Locate the cell with the specified text and output its [x, y] center coordinate. 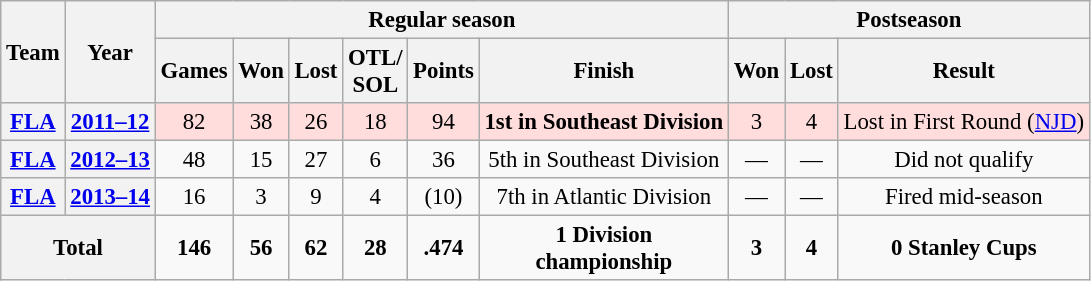
1st in Southeast Division [604, 122]
15 [261, 160]
18 [376, 122]
5th in Southeast Division [604, 160]
26 [316, 122]
94 [444, 122]
146 [194, 248]
(10) [444, 197]
Postseason [908, 20]
9 [316, 197]
Lost in First Round (NJD) [964, 122]
2012–13 [110, 160]
38 [261, 122]
Total [78, 248]
27 [316, 160]
Fired mid-season [964, 197]
2013–14 [110, 197]
1 Divisionchampionship [604, 248]
62 [316, 248]
7th in Atlantic Division [604, 197]
Year [110, 52]
2011–12 [110, 122]
56 [261, 248]
Points [444, 72]
48 [194, 160]
0 Stanley Cups [964, 248]
Result [964, 72]
6 [376, 160]
Regular season [442, 20]
28 [376, 248]
16 [194, 197]
Finish [604, 72]
Games [194, 72]
.474 [444, 248]
82 [194, 122]
Team [33, 52]
OTL/SOL [376, 72]
36 [444, 160]
Did not qualify [964, 160]
